Pinpoint the cell where the given text exists, returning its [X, Y] midpoint coordinate. 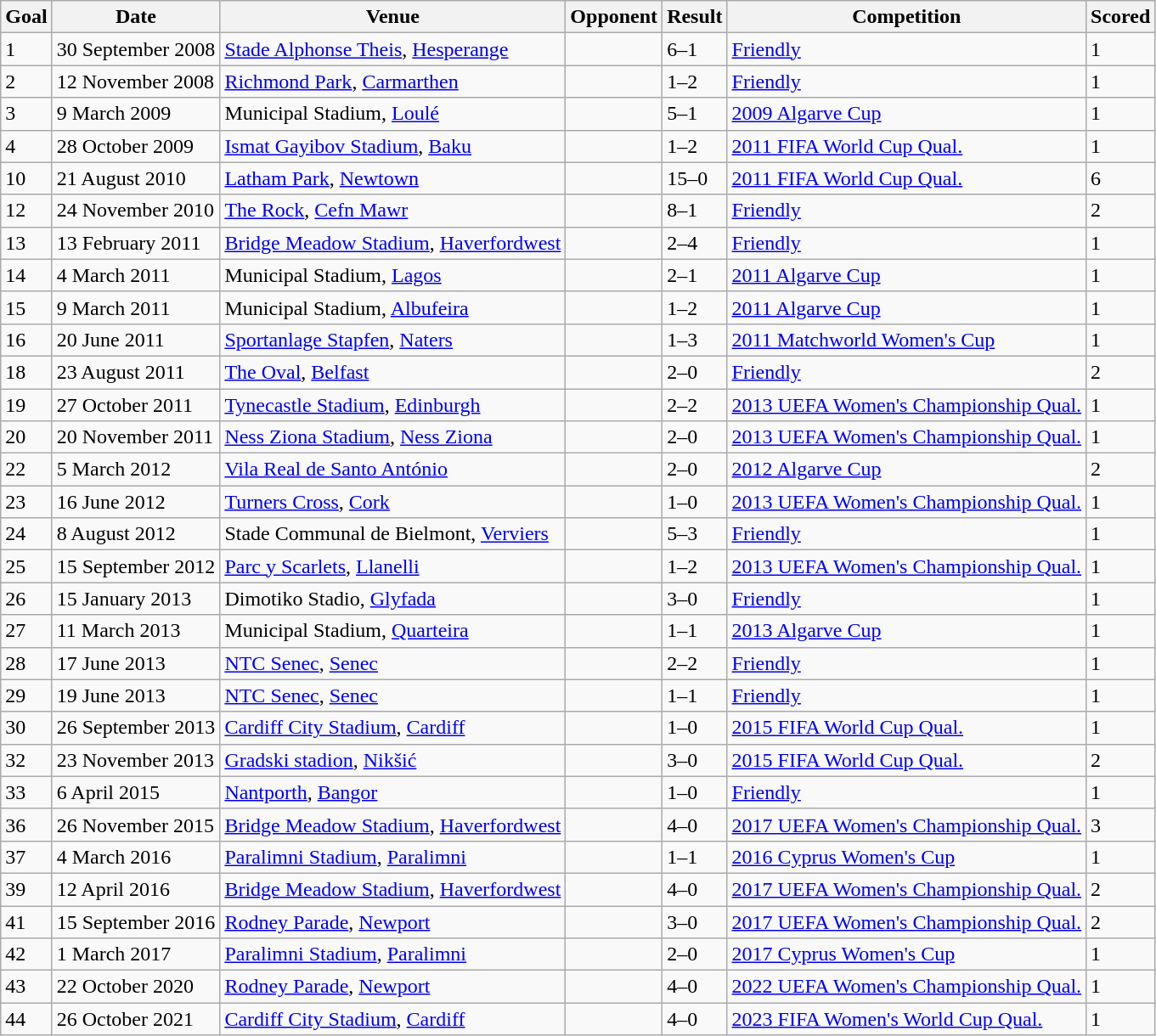
4 March 2011 [136, 275]
43 [26, 987]
2–1 [695, 275]
26 November 2015 [136, 825]
The Rock, Cefn Mawr [392, 211]
Parc y Scarlets, Llanelli [392, 566]
23 [26, 502]
12 [26, 211]
15 September 2016 [136, 921]
Date [136, 17]
25 [26, 566]
Ismat Gayibov Stadium, Baku [392, 146]
20 June 2011 [136, 340]
19 [26, 405]
15–0 [695, 178]
32 [26, 760]
2017 Cyprus Women's Cup [907, 954]
21 August 2010 [136, 178]
33 [26, 792]
12 November 2008 [136, 82]
Scored [1121, 17]
23 August 2011 [136, 372]
42 [26, 954]
Ness Ziona Stadium, Ness Ziona [392, 437]
4 March 2016 [136, 857]
20 [26, 437]
27 [26, 631]
8–1 [695, 211]
5–1 [695, 114]
Competition [907, 17]
Vila Real de Santo António [392, 470]
30 [26, 728]
19 June 2013 [136, 695]
2016 Cyprus Women's Cup [907, 857]
Dimotiko Stadio, Glyfada [392, 599]
29 [26, 695]
Municipal Stadium, Lagos [392, 275]
37 [26, 857]
22 [26, 470]
Venue [392, 17]
2009 Algarve Cup [907, 114]
15 January 2013 [136, 599]
17 June 2013 [136, 663]
28 [26, 663]
9 March 2009 [136, 114]
Latham Park, Newtown [392, 178]
6 [1121, 178]
2013 Algarve Cup [907, 631]
Municipal Stadium, Loulé [392, 114]
Stade Alphonse Theis, Hesperange [392, 49]
Stade Communal de Bielmont, Verviers [392, 534]
2022 UEFA Women's Championship Qual. [907, 987]
22 October 2020 [136, 987]
20 November 2011 [136, 437]
24 [26, 534]
6 April 2015 [136, 792]
44 [26, 1019]
8 August 2012 [136, 534]
2011 Matchworld Women's Cup [907, 340]
5 March 2012 [136, 470]
16 June 2012 [136, 502]
Opponent [614, 17]
30 September 2008 [136, 49]
Tynecastle Stadium, Edinburgh [392, 405]
6–1 [695, 49]
1–3 [695, 340]
1 March 2017 [136, 954]
28 October 2009 [136, 146]
13 [26, 243]
16 [26, 340]
9 March 2011 [136, 307]
10 [26, 178]
4 [26, 146]
12 April 2016 [136, 889]
Municipal Stadium, Albufeira [392, 307]
18 [26, 372]
Result [695, 17]
23 November 2013 [136, 760]
Gradski stadion, Nikšić [392, 760]
24 November 2010 [136, 211]
2–4 [695, 243]
14 [26, 275]
11 March 2013 [136, 631]
39 [26, 889]
2023 FIFA Women's World Cup Qual. [907, 1019]
26 [26, 599]
Municipal Stadium, Quarteira [392, 631]
Richmond Park, Carmarthen [392, 82]
36 [26, 825]
Goal [26, 17]
26 September 2013 [136, 728]
The Oval, Belfast [392, 372]
Nantporth, Bangor [392, 792]
2012 Algarve Cup [907, 470]
5–3 [695, 534]
41 [26, 921]
Sportanlage Stapfen, Naters [392, 340]
Turners Cross, Cork [392, 502]
15 September 2012 [136, 566]
13 February 2011 [136, 243]
27 October 2011 [136, 405]
15 [26, 307]
26 October 2021 [136, 1019]
